Output the (X, Y) coordinate of the center of the cell containing the given text.  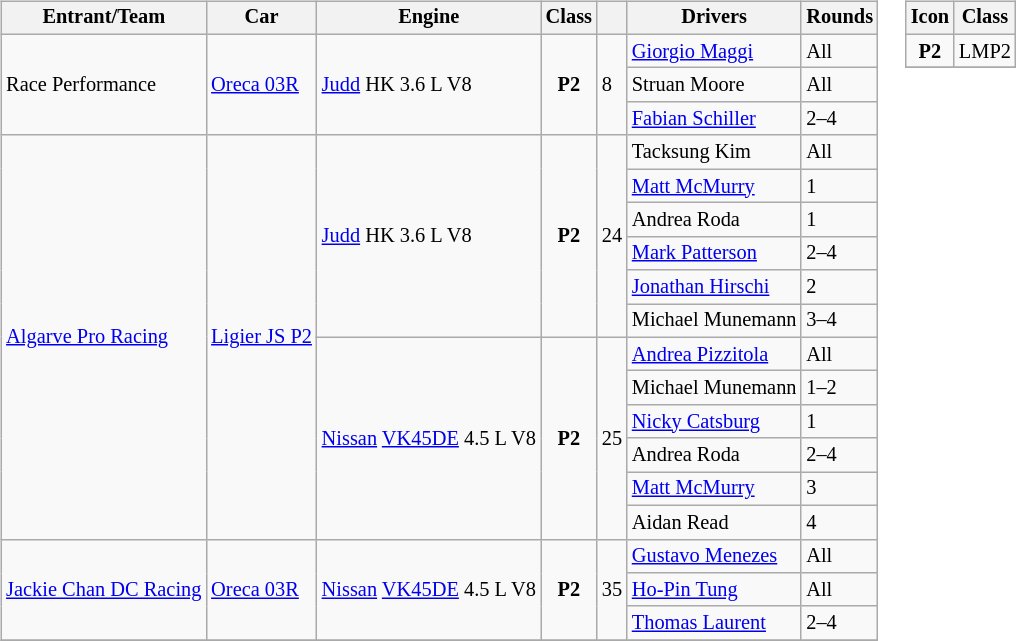
Aidan Read (714, 522)
Gustavo Menezes (714, 556)
Ho-Pin Tung (714, 590)
8 (612, 84)
Nicky Catsburg (714, 422)
Tacksung Kim (714, 152)
25 (612, 438)
Giorgio Maggi (714, 51)
LMP2 (985, 51)
35 (612, 590)
Ligier JS P2 (261, 337)
1–2 (840, 388)
Entrant/Team (104, 18)
Jackie Chan DC Racing (104, 590)
4 (840, 522)
Engine (429, 18)
Race Performance (104, 84)
Mark Patterson (714, 253)
3–4 (840, 321)
Fabian Schiller (714, 119)
3 (840, 489)
Jonathan Hirschi (714, 287)
Algarve Pro Racing (104, 337)
Struan Moore (714, 85)
Rounds (840, 18)
Car (261, 18)
Thomas Laurent (714, 623)
Icon (930, 18)
Andrea Pizzitola (714, 354)
Drivers (714, 18)
24 (612, 236)
2 (840, 287)
